Capture the cell that displays the provided text and extract its (x, y) central coordinate. 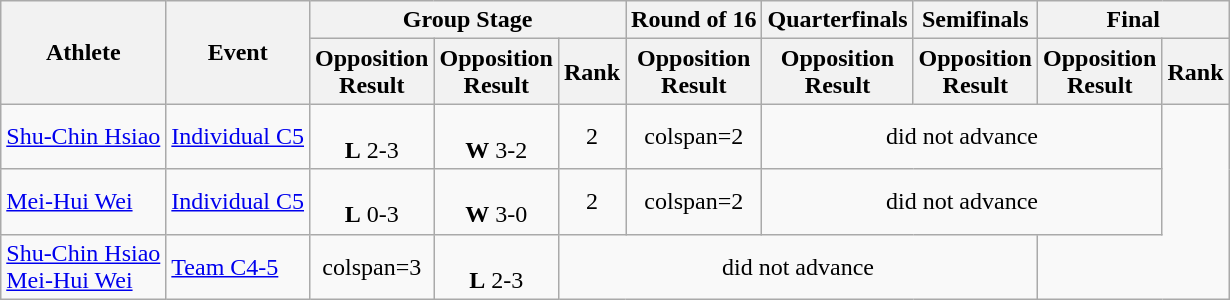
Final (1133, 20)
L 0-3 (372, 202)
colspan=3 (372, 266)
Event (238, 52)
Shu-Chin HsiaoMei-Hui Wei (84, 266)
Mei-Hui Wei (84, 202)
Semifinals (975, 20)
Athlete (84, 52)
Group Stage (468, 20)
W 3-2 (496, 136)
W 3-0 (496, 202)
Round of 16 (694, 20)
Shu-Chin Hsiao (84, 136)
Quarterfinals (838, 20)
Team C4-5 (238, 266)
